Find where the given text appears and provide that cell's center as [X, Y] coordinate. 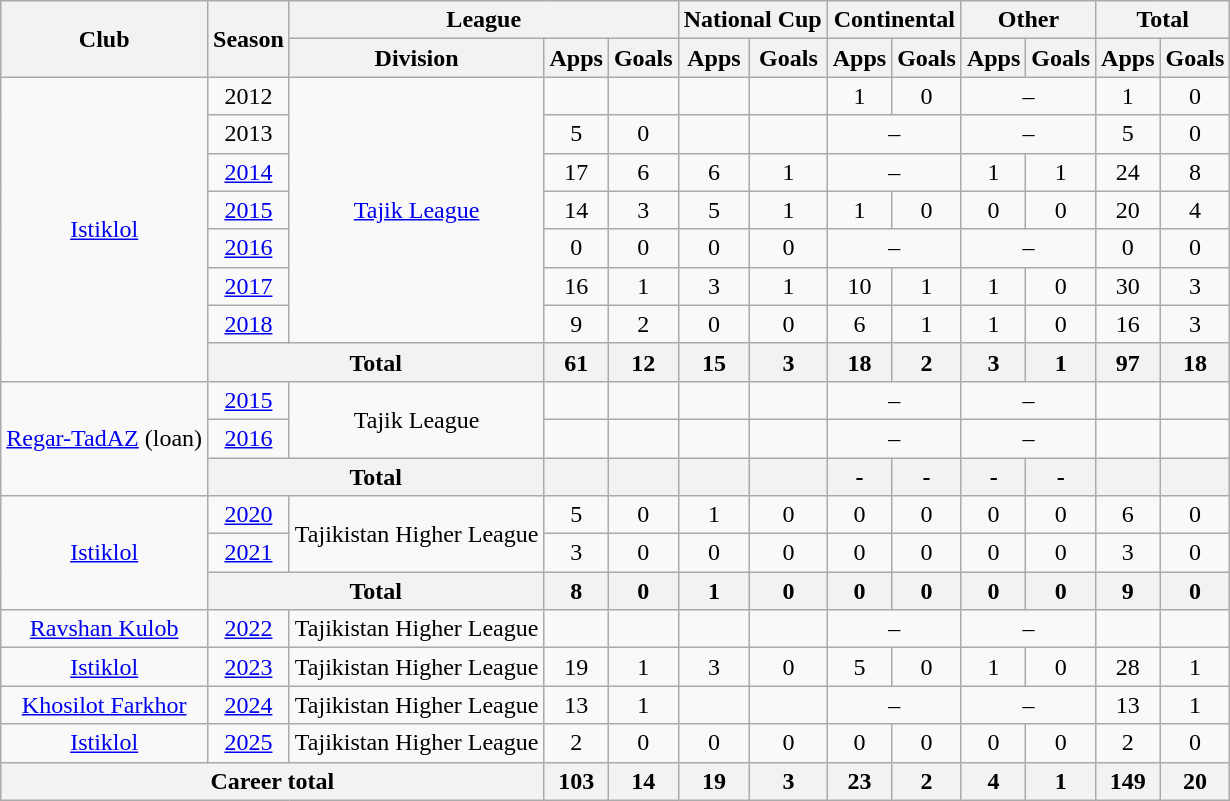
2017 [249, 286]
149 [1128, 781]
2013 [249, 134]
28 [1128, 667]
2022 [249, 629]
2018 [249, 324]
Other [1028, 20]
23 [859, 781]
17 [576, 172]
Khosilot Farkhor [104, 705]
National Cup [752, 20]
61 [576, 362]
30 [1128, 286]
24 [1128, 172]
Ravshan Kulob [104, 629]
Continental [894, 20]
2025 [249, 743]
2020 [249, 515]
103 [576, 781]
Club [104, 39]
12 [643, 362]
League [484, 20]
97 [1128, 362]
2023 [249, 667]
2012 [249, 96]
Division [416, 58]
2014 [249, 172]
15 [714, 362]
2024 [249, 705]
Career total [272, 781]
2021 [249, 553]
10 [859, 286]
Season [249, 39]
Regar-TadAZ (loan) [104, 438]
